Find where the given text appears and provide that cell's center as [x, y] coordinate. 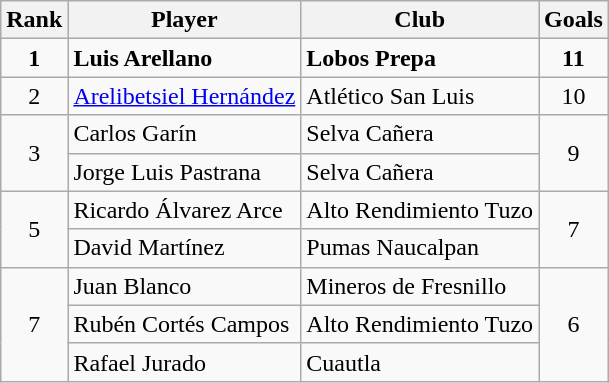
Rubén Cortés Campos [184, 324]
Rafael Jurado [184, 362]
Club [420, 20]
Juan Blanco [184, 286]
9 [574, 153]
10 [574, 96]
Atlético San Luis [420, 96]
David Martínez [184, 248]
Rank [34, 20]
5 [34, 229]
11 [574, 58]
Mineros de Fresnillo [420, 286]
Carlos Garín [184, 134]
3 [34, 153]
Luis Arellano [184, 58]
Pumas Naucalpan [420, 248]
Lobos Prepa [420, 58]
Goals [574, 20]
Player [184, 20]
Jorge Luis Pastrana [184, 172]
Arelibetsiel Hernández [184, 96]
1 [34, 58]
6 [574, 324]
Cuautla [420, 362]
Ricardo Álvarez Arce [184, 210]
2 [34, 96]
